Scan for the cell matching the given text and deliver its [x, y] coordinate at center. 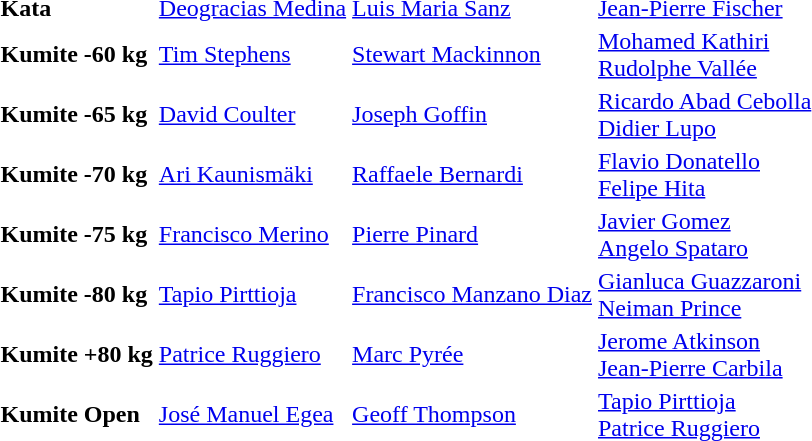
Tapio Pirttioja [252, 294]
Ari Kaunismäki [252, 174]
Tim Stephens [252, 54]
Francisco Merino [252, 234]
Joseph Goffin [472, 114]
Pierre Pinard [472, 234]
Francisco Manzano Diaz [472, 294]
Raffaele Bernardi [472, 174]
Stewart Mackinnon [472, 54]
David Coulter [252, 114]
Marc Pyrée [472, 354]
Patrice Ruggiero [252, 354]
